Determine the (x, y) coordinate at the center of the cell enclosing the given text.  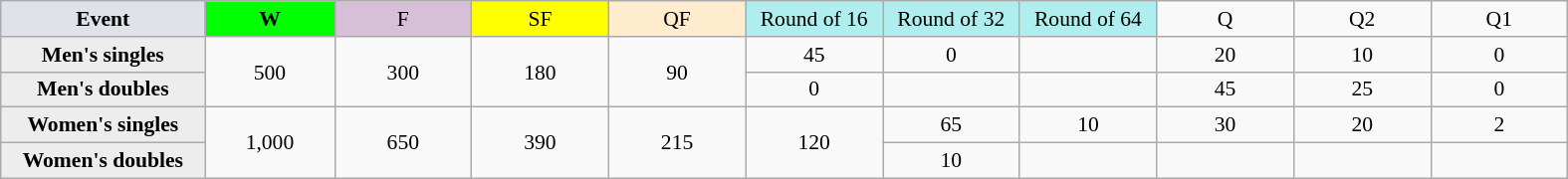
30 (1226, 125)
65 (951, 125)
180 (541, 72)
Men's singles (104, 55)
215 (677, 143)
Men's doubles (104, 89)
90 (677, 72)
500 (270, 72)
120 (814, 143)
Q (1226, 19)
SF (541, 19)
Women's singles (104, 125)
390 (541, 143)
1,000 (270, 143)
Event (104, 19)
W (270, 19)
Women's doubles (104, 161)
25 (1362, 89)
Round of 64 (1088, 19)
Q1 (1499, 19)
Q2 (1362, 19)
650 (403, 143)
300 (403, 72)
2 (1499, 125)
Round of 32 (951, 19)
F (403, 19)
QF (677, 19)
Round of 16 (814, 19)
